Return (x, y) of the center of cell containing provided text 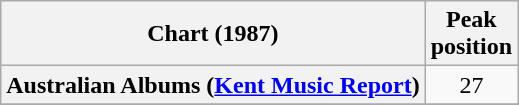
Chart (1987) (213, 34)
Australian Albums (Kent Music Report) (213, 85)
27 (471, 85)
Peakposition (471, 34)
